Locate the cell with the specified text and output its (X, Y) center coordinate. 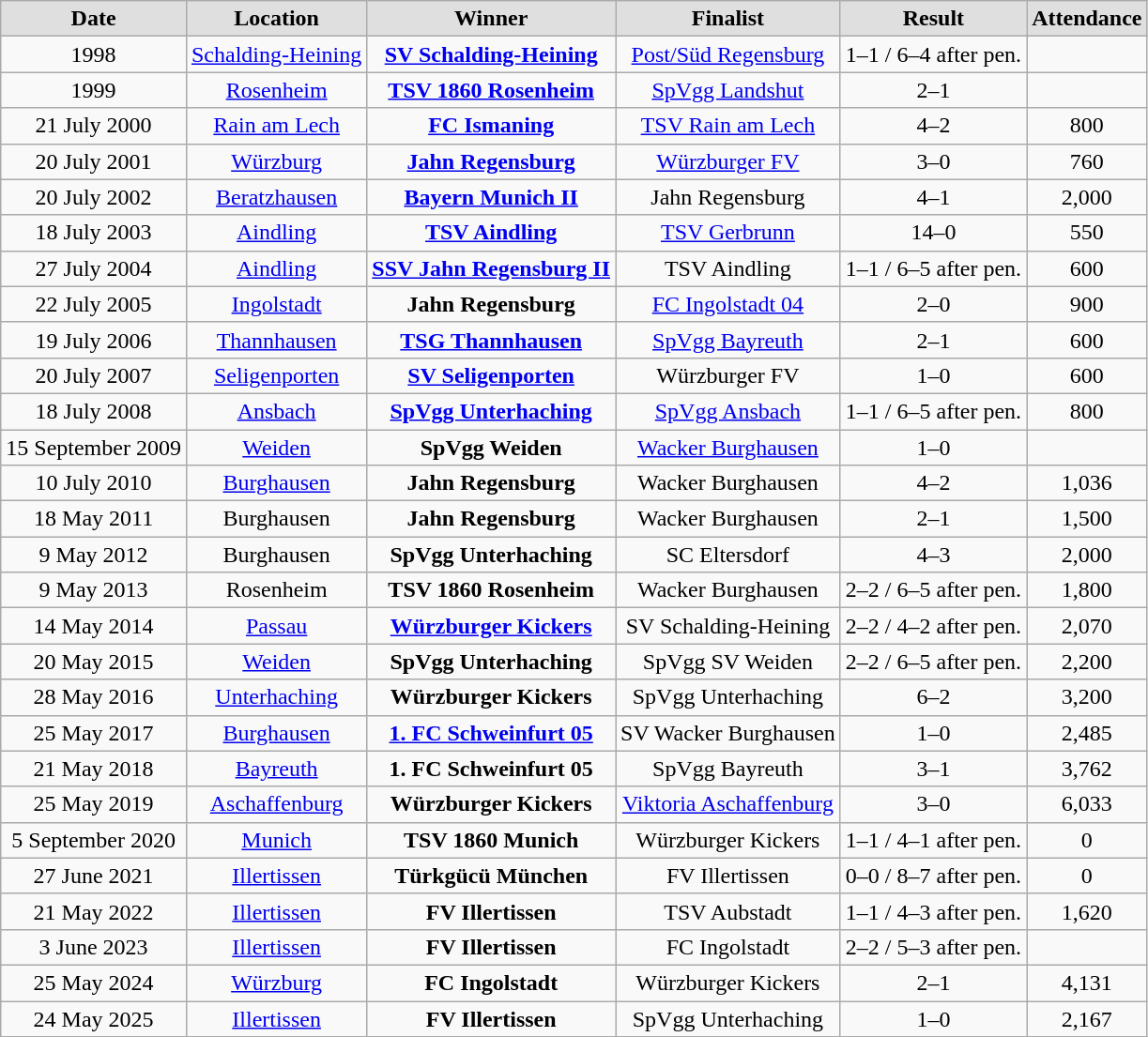
TSV 1860 Munich (492, 840)
3 June 2023 (94, 947)
1,800 (1087, 590)
4–1 (933, 197)
FC Ingolstadt 04 (728, 304)
10 July 2010 (94, 483)
25 May 2019 (94, 804)
4–3 (933, 555)
Schalding-Heining (276, 54)
Passau (276, 626)
28 May 2016 (94, 697)
1,036 (1087, 483)
2–2 / 4–2 after pen. (933, 626)
18 July 2008 (94, 411)
Attendance (1087, 19)
SpVgg SV Weiden (728, 662)
24 May 2025 (94, 1018)
Ansbach (276, 411)
760 (1087, 161)
900 (1087, 304)
21 July 2000 (94, 126)
Seligenporten (276, 375)
20 May 2015 (94, 662)
25 May 2024 (94, 983)
550 (1087, 233)
FC Ismaning (492, 126)
9 May 2013 (94, 590)
Ingolstadt (276, 304)
SpVgg Landshut (728, 90)
22 July 2005 (94, 304)
1–1 / 6–4 after pen. (933, 54)
Türkgücü München (492, 876)
1998 (94, 54)
Finalist (728, 19)
SpVgg Ansbach (728, 411)
25 May 2017 (94, 733)
21 May 2022 (94, 911)
3,200 (1087, 697)
Aschaffenburg (276, 804)
Bayreuth (276, 769)
18 July 2003 (94, 233)
27 June 2021 (94, 876)
4,131 (1087, 983)
14–0 (933, 233)
2,200 (1087, 662)
2–0 (933, 304)
Date (94, 19)
SC Eltersdorf (728, 555)
15 September 2009 (94, 448)
21 May 2018 (94, 769)
3,762 (1087, 769)
5 September 2020 (94, 840)
19 July 2006 (94, 340)
14 May 2014 (94, 626)
TSV Rain am Lech (728, 126)
20 July 2002 (94, 197)
Viktoria Aschaffenburg (728, 804)
Rain am Lech (276, 126)
20 July 2007 (94, 375)
1,500 (1087, 519)
1–1 / 4–3 after pen. (933, 911)
Result (933, 19)
Bayern Munich II (492, 197)
2,070 (1087, 626)
SV Wacker Burghausen (728, 733)
Unterhaching (276, 697)
2–2 / 5–3 after pen. (933, 947)
6–2 (933, 697)
Winner (492, 19)
Thannhausen (276, 340)
Munich (276, 840)
1,620 (1087, 911)
20 July 2001 (94, 161)
TSV Aubstadt (728, 911)
SV Seligenporten (492, 375)
Beratzhausen (276, 197)
18 May 2011 (94, 519)
2,167 (1087, 1018)
9 May 2012 (94, 555)
0–0 / 8–7 after pen. (933, 876)
TSV Gerbrunn (728, 233)
3–1 (933, 769)
Post/Süd Regensburg (728, 54)
SpVgg Weiden (492, 448)
Location (276, 19)
1999 (94, 90)
27 July 2004 (94, 268)
2,485 (1087, 733)
1–1 / 4–1 after pen. (933, 840)
SSV Jahn Regensburg II (492, 268)
6,033 (1087, 804)
TSG Thannhausen (492, 340)
